Return [X, Y] of the center of cell containing provided text 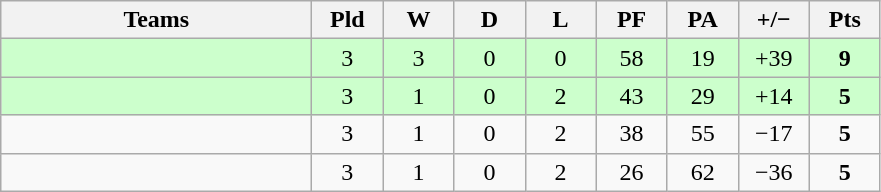
58 [632, 58]
62 [702, 172]
55 [702, 134]
+14 [774, 96]
−36 [774, 172]
Pts [844, 20]
PF [632, 20]
Teams [156, 20]
D [490, 20]
−17 [774, 134]
L [560, 20]
+39 [774, 58]
29 [702, 96]
38 [632, 134]
9 [844, 58]
PA [702, 20]
19 [702, 58]
26 [632, 172]
W [418, 20]
Pld [348, 20]
+/− [774, 20]
43 [632, 96]
